Return the [x, y] coordinate for the center point of the cell that contains the specified text.  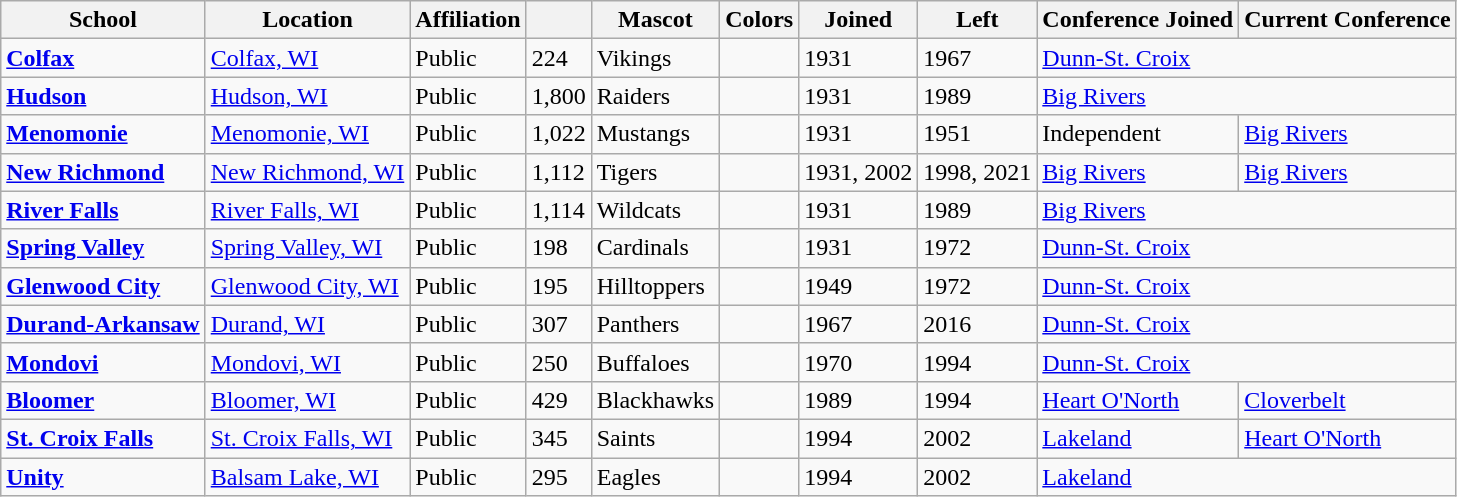
Vikings [655, 58]
St. Croix Falls [103, 438]
2016 [978, 324]
250 [558, 362]
Buffaloes [655, 362]
Mondovi, WI [308, 362]
Location [308, 20]
1951 [978, 134]
1,112 [558, 172]
Hudson, WI [308, 96]
Cloverbelt [1348, 400]
1949 [858, 286]
Mascot [655, 20]
Spring Valley [103, 248]
New Richmond, WI [308, 172]
Tigers [655, 172]
Saints [655, 438]
Mustangs [655, 134]
1998, 2021 [978, 172]
224 [558, 58]
1,114 [558, 210]
Glenwood City, WI [308, 286]
198 [558, 248]
Durand, WI [308, 324]
Unity [103, 477]
River Falls [103, 210]
School [103, 20]
Bloomer, WI [308, 400]
1931, 2002 [858, 172]
Colfax, WI [308, 58]
Bloomer [103, 400]
1970 [858, 362]
Conference Joined [1138, 20]
Durand-Arkansaw [103, 324]
Joined [858, 20]
River Falls, WI [308, 210]
Current Conference [1348, 20]
345 [558, 438]
Mondovi [103, 362]
307 [558, 324]
Blackhawks [655, 400]
Colors [760, 20]
Spring Valley, WI [308, 248]
Balsam Lake, WI [308, 477]
Panthers [655, 324]
Menomonie, WI [308, 134]
Wildcats [655, 210]
Glenwood City [103, 286]
Menomonie [103, 134]
195 [558, 286]
Hudson [103, 96]
1,800 [558, 96]
Eagles [655, 477]
Affiliation [468, 20]
295 [558, 477]
Hilltoppers [655, 286]
Raiders [655, 96]
New Richmond [103, 172]
Colfax [103, 58]
Left [978, 20]
429 [558, 400]
1,022 [558, 134]
Independent [1138, 134]
Cardinals [655, 248]
St. Croix Falls, WI [308, 438]
